Pinpoint the cell where the given text exists, returning its (x, y) midpoint coordinate. 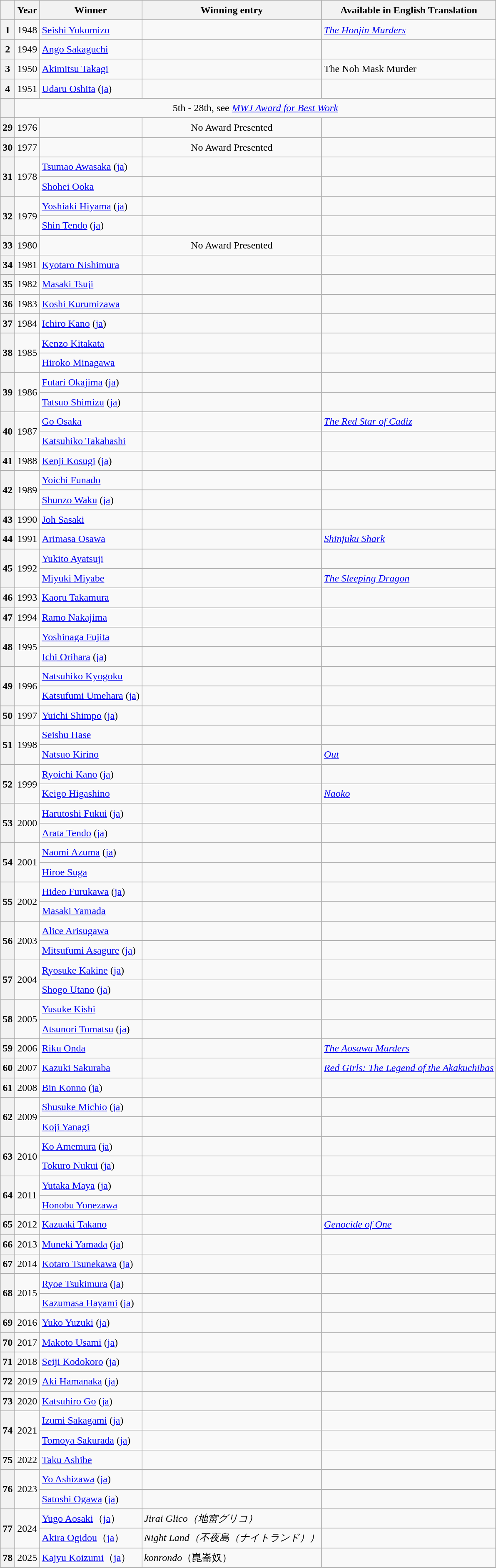
Izumi Sakagami (ja) (91, 1420)
Seishi Yokomizo (91, 30)
Riku Onda (91, 1048)
2003 (27, 941)
Ichi Orihara (ja) (91, 657)
Shohei Ooka (91, 186)
2005 (27, 1019)
Yutaka Maya (ja) (91, 1185)
46 (7, 598)
1993 (27, 598)
1979 (27, 216)
39 (7, 392)
61 (7, 1087)
66 (7, 1245)
Ryoichi Kano (ja) (91, 774)
64 (7, 1195)
2000 (27, 823)
2009 (27, 1117)
71 (7, 1362)
Ramo Nakajima (91, 618)
Kajyu Koizumi（ja） (91, 1558)
Yuko Yuzuki (ja) (91, 1323)
70 (7, 1342)
2010 (27, 1156)
78 (7, 1558)
Masaki Yamada (91, 912)
54 (7, 862)
Shusuke Michio (ja) (91, 1107)
Akira Ogidou（ja） (91, 1538)
Kyotaro Nishimura (91, 265)
1991 (27, 539)
1977 (27, 147)
konrondo（崑崙奴） (232, 1558)
Yoshiaki Hiyama (ja) (91, 206)
The Noh Mask Murder (409, 69)
2011 (27, 1195)
40 (7, 431)
Kenzo Kitakata (91, 343)
Night Land（不夜島（ナイトランド）） (232, 1538)
2008 (27, 1087)
The Red Star of Cadiz (409, 421)
Seiji Kodokoro (ja) (91, 1362)
Kazuaki Takano (91, 1225)
57 (7, 980)
2015 (27, 1293)
33 (7, 246)
1997 (27, 715)
Harutoshi Fukui (ja) (91, 813)
Jirai Glico（地雷グリコ） (232, 1518)
Shinjuku Shark (409, 539)
1982 (27, 285)
36 (7, 304)
2020 (27, 1401)
Winning entry (232, 10)
Koji Yanagi (91, 1126)
1989 (27, 490)
Yusuke Kishi (91, 1009)
Yoichi Funado (91, 480)
1976 (27, 127)
1996 (27, 686)
Out (409, 754)
1948 (27, 30)
1987 (27, 431)
30 (7, 147)
2018 (27, 1362)
Kotaro Tsunekawa (ja) (91, 1264)
59 (7, 1048)
38 (7, 353)
31 (7, 176)
Natsuo Kirino (91, 754)
Shunzo Waku (ja) (91, 499)
1999 (27, 784)
47 (7, 618)
Aki Hamanaka (ja) (91, 1381)
35 (7, 285)
1992 (27, 568)
2024 (27, 1528)
Yo Ashizawa (ja) (91, 1479)
Red Girls: The Legend of the Akakuchibas (409, 1068)
Yuichi Shimpo (ja) (91, 715)
1994 (27, 618)
Seishu Hase (91, 735)
49 (7, 686)
50 (7, 715)
2 (7, 49)
Tatsuo Shimizu (ja) (91, 402)
Keigo Higashino (91, 793)
Kenji Kosugi (ja) (91, 460)
1990 (27, 519)
60 (7, 1068)
Winner (91, 10)
Alice Arisugawa (91, 931)
2021 (27, 1430)
48 (7, 647)
Koshi Kurumizawa (91, 304)
2022 (27, 1459)
Ko Amemura (ja) (91, 1146)
4 (7, 88)
1981 (27, 265)
The Sleeping Dragon (409, 579)
Shogo Utano (ja) (91, 990)
Honobu Yonezawa (91, 1205)
63 (7, 1156)
62 (7, 1117)
1980 (27, 246)
2004 (27, 980)
2016 (27, 1323)
Arata Tendo (ja) (91, 832)
75 (7, 1459)
Shin Tendo (ja) (91, 226)
Available in English Translation (409, 10)
2017 (27, 1342)
Ango Sakaguchi (91, 49)
58 (7, 1019)
The Honjin Murders (409, 30)
51 (7, 745)
1985 (27, 353)
Miyuki Miyabe (91, 579)
1998 (27, 745)
69 (7, 1323)
Kaoru Takamura (91, 598)
2006 (27, 1048)
Ryosuke Kakine (ja) (91, 970)
2012 (27, 1225)
Kazumasa Hayami (ja) (91, 1303)
Genocide of One (409, 1225)
76 (7, 1489)
1951 (27, 88)
32 (7, 216)
Naoko (409, 793)
2002 (27, 902)
Katsuhiro Go (ja) (91, 1401)
Futari Okajima (ja) (91, 382)
Yukito Ayatsuji (91, 559)
Tsumao Awasaka (ja) (91, 166)
2019 (27, 1381)
41 (7, 460)
Atsunori Tomatsu (ja) (91, 1029)
29 (7, 127)
Satoshi Ogawa (ja) (91, 1499)
1983 (27, 304)
Ichiro Kano (ja) (91, 324)
Ryoe Tsukimura (ja) (91, 1284)
2001 (27, 862)
1949 (27, 49)
Yoshinaga Fujita (91, 637)
2025 (27, 1558)
Katsuhiko Takahashi (91, 441)
Tokuro Nukui (ja) (91, 1165)
Naomi Azuma (ja) (91, 852)
Yugo Aosaki（ja） (91, 1518)
1950 (27, 69)
Muneki Yamada (ja) (91, 1245)
Taku Ashibe (91, 1459)
1988 (27, 460)
65 (7, 1225)
53 (7, 823)
1995 (27, 647)
2007 (27, 1068)
Mitsufumi Asagure (ja) (91, 951)
2013 (27, 1245)
1984 (27, 324)
Udaru Oshita (ja) (91, 88)
Katsufumi Umehara (ja) (91, 696)
52 (7, 784)
1978 (27, 176)
Akimitsu Takagi (91, 69)
Hiroe Suga (91, 872)
73 (7, 1401)
37 (7, 324)
Year (27, 10)
2023 (27, 1489)
The Aosawa Murders (409, 1048)
Hiroko Minagawa (91, 363)
Arimasa Osawa (91, 539)
77 (7, 1528)
Kazuki Sakuraba (91, 1068)
Natsuhiko Kyogoku (91, 676)
5th - 28th, see MWJ Award for Best Work (256, 108)
Tomoya Sakurada (ja) (91, 1440)
Go Osaka (91, 421)
1 (7, 30)
56 (7, 941)
1986 (27, 392)
2014 (27, 1264)
67 (7, 1264)
55 (7, 902)
74 (7, 1430)
44 (7, 539)
3 (7, 69)
42 (7, 490)
Masaki Tsuji (91, 285)
68 (7, 1293)
Hideo Furukawa (ja) (91, 892)
34 (7, 265)
Bin Konno (ja) (91, 1087)
Joh Sasaki (91, 519)
72 (7, 1381)
43 (7, 519)
Makoto Usami (ja) (91, 1342)
45 (7, 568)
